Return the [x, y] coordinate for the center point of the cell that contains the specified text.  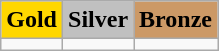
Bronze [176, 20]
Silver [98, 20]
Gold [32, 20]
